Scan for the cell matching the given text and deliver its (x, y) coordinate at center. 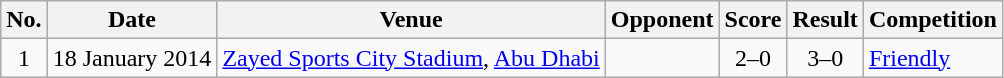
Score (753, 20)
Competition (932, 20)
Opponent (662, 20)
1 (24, 58)
3–0 (825, 58)
Result (825, 20)
2–0 (753, 58)
Venue (411, 20)
Friendly (932, 58)
18 January 2014 (132, 58)
Date (132, 20)
Zayed Sports City Stadium, Abu Dhabi (411, 58)
No. (24, 20)
